From the cell containing the given text, extract its center point as (x, y) coordinate. 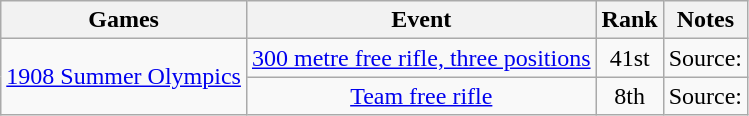
Notes (705, 20)
Rank (630, 20)
Games (124, 20)
1908 Summer Olympics (124, 77)
41st (630, 58)
8th (630, 96)
Team free rifle (421, 96)
300 metre free rifle, three positions (421, 58)
Event (421, 20)
